Identify which cell holds the provided text, then report its [x, y] central coordinate. 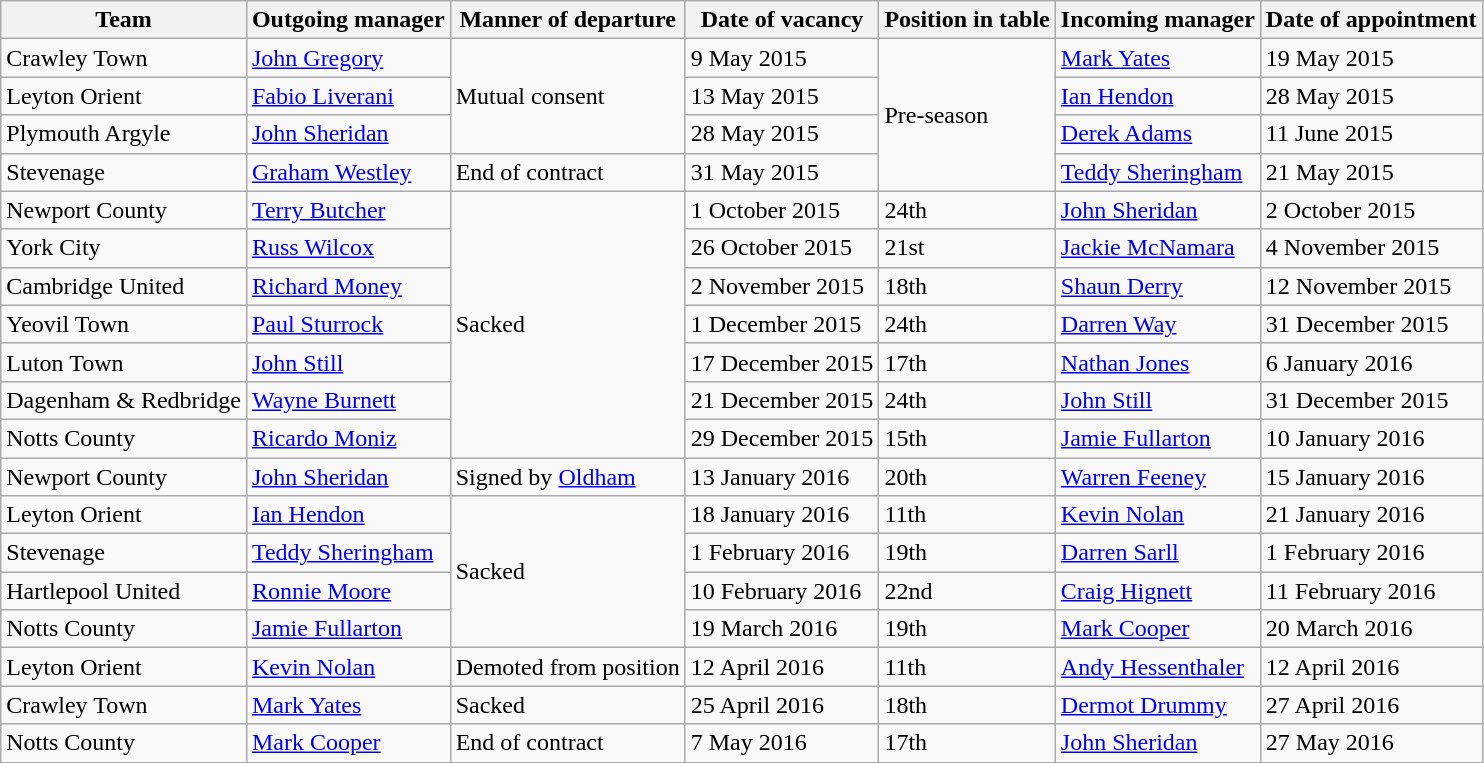
20 March 2016 [1371, 629]
Dermot Drummy [1158, 705]
Manner of departure [568, 20]
25 April 2016 [782, 705]
Shaun Derry [1158, 286]
Warren Feeney [1158, 477]
Hartlepool United [124, 591]
19 March 2016 [782, 629]
21 January 2016 [1371, 515]
Ricardo Moniz [348, 438]
27 May 2016 [1371, 743]
18 January 2016 [782, 515]
Team [124, 20]
Position in table [967, 20]
22nd [967, 591]
Dagenham & Redbridge [124, 400]
26 October 2015 [782, 248]
Nathan Jones [1158, 362]
13 May 2015 [782, 96]
Luton Town [124, 362]
15th [967, 438]
Darren Sarll [1158, 553]
Terry Butcher [348, 210]
9 May 2015 [782, 58]
Graham Westley [348, 172]
12 November 2015 [1371, 286]
Derek Adams [1158, 134]
Fabio Liverani [348, 96]
10 January 2016 [1371, 438]
31 May 2015 [782, 172]
10 February 2016 [782, 591]
7 May 2016 [782, 743]
Pre-season [967, 115]
Jackie McNamara [1158, 248]
1 December 2015 [782, 324]
Richard Money [348, 286]
1 October 2015 [782, 210]
Paul Sturrock [348, 324]
4 November 2015 [1371, 248]
17 December 2015 [782, 362]
21st [967, 248]
20th [967, 477]
13 January 2016 [782, 477]
19 May 2015 [1371, 58]
Plymouth Argyle [124, 134]
Craig Hignett [1158, 591]
Demoted from position [568, 667]
Outgoing manager [348, 20]
Signed by Oldham [568, 477]
27 April 2016 [1371, 705]
11 June 2015 [1371, 134]
Andy Hessenthaler [1158, 667]
York City [124, 248]
Wayne Burnett [348, 400]
Yeovil Town [124, 324]
Cambridge United [124, 286]
29 December 2015 [782, 438]
John Gregory [348, 58]
15 January 2016 [1371, 477]
Ronnie Moore [348, 591]
11 February 2016 [1371, 591]
Russ Wilcox [348, 248]
Incoming manager [1158, 20]
21 December 2015 [782, 400]
Mutual consent [568, 96]
Date of appointment [1371, 20]
Darren Way [1158, 324]
2 October 2015 [1371, 210]
2 November 2015 [782, 286]
6 January 2016 [1371, 362]
Date of vacancy [782, 20]
21 May 2015 [1371, 172]
